Detect which cell encompasses the target text, then output its (x, y) center coordinate. 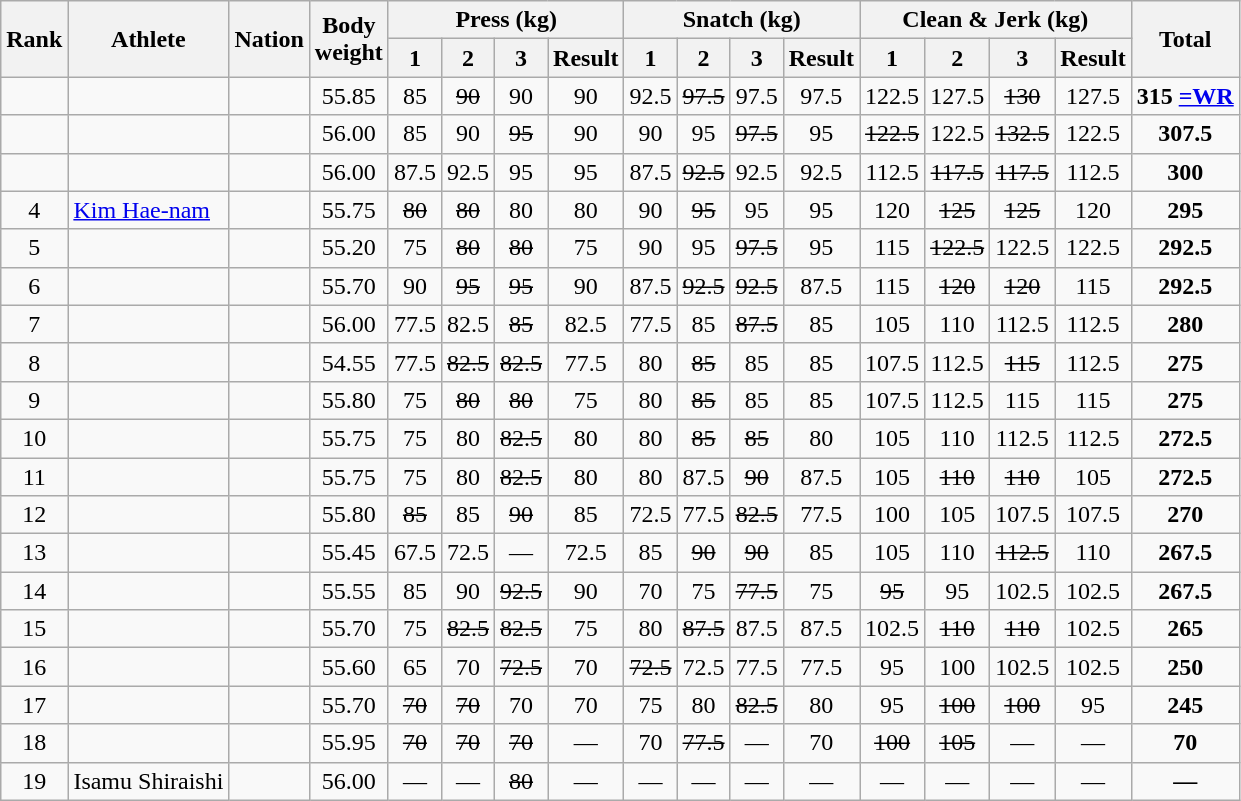
270 (1185, 515)
55.60 (348, 667)
Rank (34, 39)
11 (34, 477)
67.5 (414, 553)
55.85 (348, 96)
Press (kg) (506, 20)
55.20 (348, 248)
7 (34, 324)
54.55 (348, 362)
Nation (269, 39)
16 (34, 667)
12 (34, 515)
19 (34, 781)
4 (34, 210)
Snatch (kg) (742, 20)
14 (34, 591)
Isamu Shiraishi (148, 781)
307.5 (1185, 134)
17 (34, 705)
65 (414, 667)
55.45 (348, 553)
315 =WR (1185, 96)
130 (1022, 96)
18 (34, 743)
Total (1185, 39)
5 (34, 248)
132.5 (1022, 134)
Kim Hae-nam (148, 210)
8 (34, 362)
Bodyweight (348, 39)
Clean & Jerk (kg) (996, 20)
15 (34, 629)
265 (1185, 629)
10 (34, 438)
300 (1185, 172)
245 (1185, 705)
13 (34, 553)
Athlete (148, 39)
250 (1185, 667)
9 (34, 400)
295 (1185, 210)
55.95 (348, 743)
280 (1185, 324)
55.55 (348, 591)
6 (34, 286)
